From the cell containing the given text, extract its center point as (X, Y) coordinate. 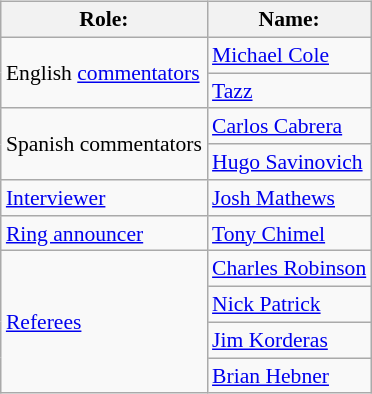
Charles Robinson (289, 269)
Nick Patrick (289, 305)
Michael Cole (289, 55)
Ring announcer (104, 233)
Referees (104, 322)
Josh Mathews (289, 198)
Tony Chimel (289, 233)
Interviewer (104, 198)
Jim Korderas (289, 340)
Tazz (289, 91)
Spanish commentators (104, 144)
Hugo Savinovich (289, 162)
Carlos Cabrera (289, 126)
Role: (104, 20)
English commentators (104, 72)
Name: (289, 20)
Brian Hebner (289, 376)
